Extract the [x, y] coordinate from the center of the cell holding the provided text.  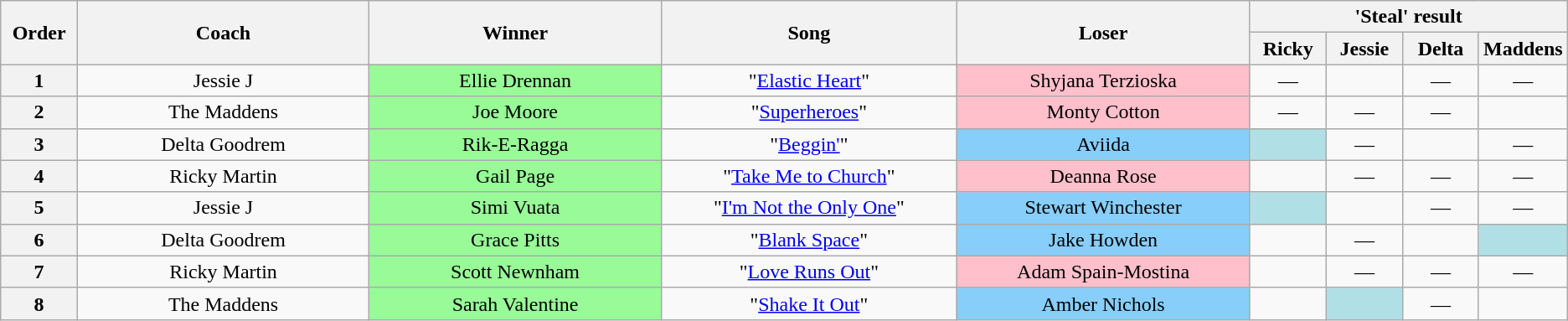
Deanna Rose [1103, 176]
Delta [1441, 49]
4 [39, 176]
Adam Spain-Mostina [1103, 272]
Rik-E-Ragga [516, 144]
Ellie Drennan [516, 80]
Scott Newnham [516, 272]
"Love Runs Out" [809, 272]
Song [809, 33]
2 [39, 112]
Sarah Valentine [516, 303]
Monty Cotton [1103, 112]
Ricky [1288, 49]
'Steal' result [1409, 17]
"Shake It Out" [809, 303]
Coach [223, 33]
6 [39, 240]
Amber Nichols [1103, 303]
3 [39, 144]
"Beggin'" [809, 144]
Simi Vuata [516, 208]
Jessie [1364, 49]
Winner [516, 33]
Jake Howden [1103, 240]
8 [39, 303]
Aviida [1103, 144]
7 [39, 272]
Gail Page [516, 176]
Shyjana Terzioska [1103, 80]
Stewart Winchester [1103, 208]
Maddens [1523, 49]
5 [39, 208]
1 [39, 80]
"Take Me to Church" [809, 176]
"Blank Space" [809, 240]
Order [39, 33]
Loser [1103, 33]
"Superheroes" [809, 112]
"I'm Not the Only One" [809, 208]
Grace Pitts [516, 240]
"Elastic Heart" [809, 80]
Joe Moore [516, 112]
